Pinpoint the cell where the given text exists, returning its [X, Y] midpoint coordinate. 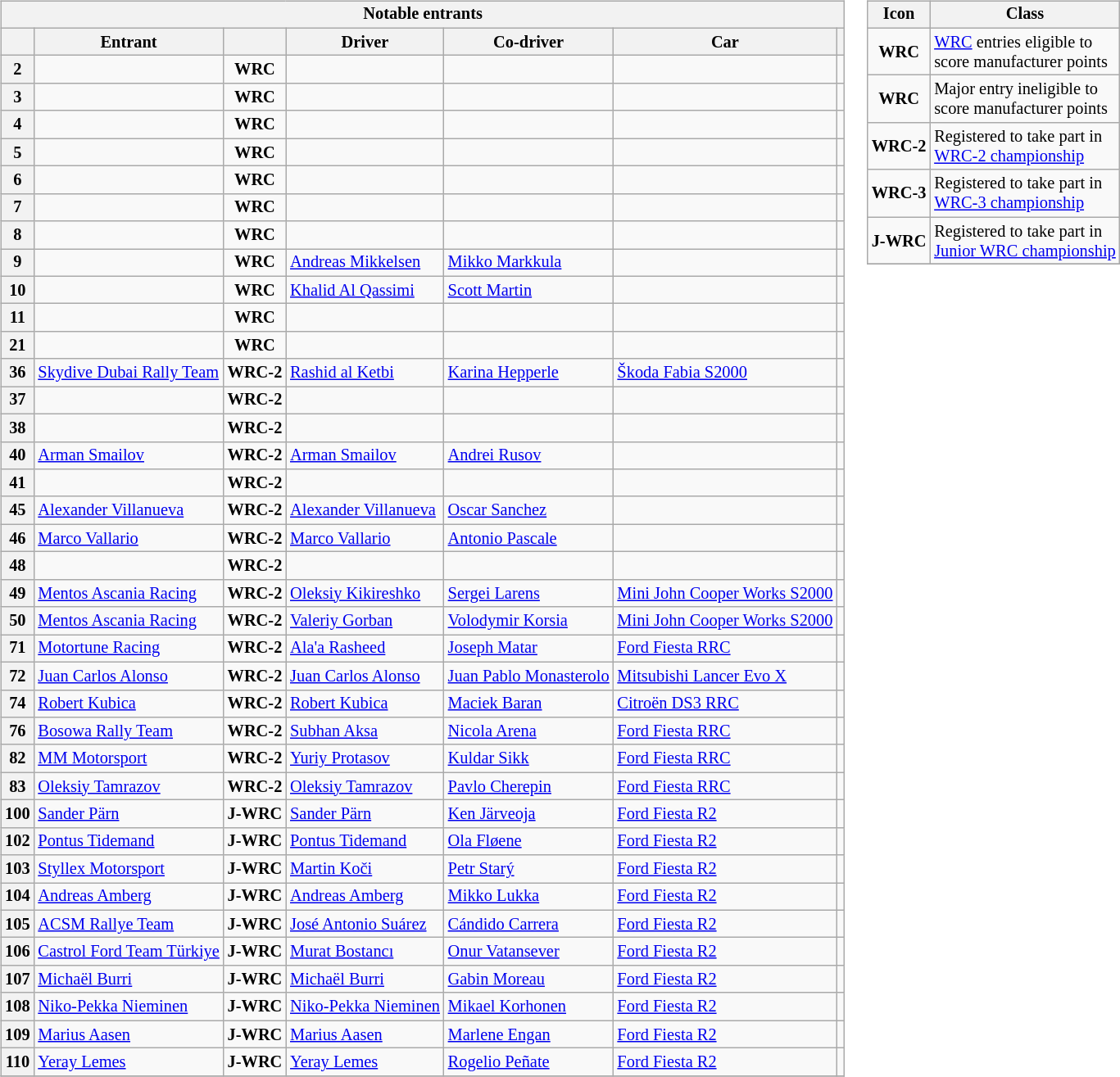
108 [17, 1007]
Maciek Baran [529, 704]
Class [1024, 15]
4 [17, 124]
37 [17, 400]
Ala'a Rasheed [365, 649]
Icon [899, 15]
21 [17, 346]
Rashid al Ketbi [365, 373]
Scott Martin [529, 290]
Cándido Carrera [529, 924]
Petr Starý [529, 869]
Ken Järveoja [529, 814]
Juan Pablo Monasterolo [529, 676]
82 [17, 758]
Mikko Lukka [529, 897]
71 [17, 649]
41 [17, 483]
Khalid Al Qassimi [365, 290]
106 [17, 952]
Bosowa Rally Team [128, 731]
Notable entrants [423, 15]
83 [17, 786]
74 [17, 704]
José Antonio Suárez [365, 924]
Karina Hepperle [529, 373]
Car [726, 42]
46 [17, 538]
Antonio Pascale [529, 538]
MM Motorsport [128, 758]
Oscar Sanchez [529, 510]
Motortune Racing [128, 649]
36 [17, 373]
100 [17, 814]
7 [17, 207]
Yuriy Protasov [365, 758]
WRC entries eligible toscore manufacturer points [1024, 52]
Onur Vatansever [529, 952]
48 [17, 566]
Registered to take part inWRC-2 championship [1024, 147]
Andreas Mikkelsen [365, 263]
Oleksiy Kikireshko [365, 593]
6 [17, 180]
Styllex Motorsport [128, 869]
45 [17, 510]
Kuldar Sikk [529, 758]
Entrant [128, 42]
Rogelio Peñate [529, 1062]
107 [17, 980]
Citroën DS3 RRC [726, 704]
110 [17, 1062]
Major entry ineligible toscore manufacturer points [1024, 99]
Co-driver [529, 42]
Joseph Matar [529, 649]
3 [17, 97]
11 [17, 318]
Murat Bostancı [365, 952]
9 [17, 263]
2 [17, 70]
Registered to take part inJunior WRC championship [1024, 241]
WRC-3 [899, 193]
103 [17, 869]
Skydive Dubai Rally Team [128, 373]
Subhan Aksa [365, 731]
49 [17, 593]
Volodymir Korsia [529, 621]
Martin Koči [365, 869]
Gabin Moreau [529, 980]
50 [17, 621]
104 [17, 897]
72 [17, 676]
Sergei Larens [529, 593]
5 [17, 152]
Mitsubishi Lancer Evo X [726, 676]
76 [17, 731]
ACSM Rallye Team [128, 924]
Marlene Engan [529, 1034]
10 [17, 290]
40 [17, 455]
Registered to take part inWRC-3 championship [1024, 193]
38 [17, 428]
109 [17, 1034]
102 [17, 841]
Nicola Arena [529, 731]
105 [17, 924]
Mikko Markkula [529, 263]
Valeriy Gorban [365, 621]
Mikael Korhonen [529, 1007]
Pavlo Cherepin [529, 786]
Castrol Ford Team Türkiye [128, 952]
Driver [365, 42]
Andrei Rusov [529, 455]
Ola Fløene [529, 841]
Škoda Fabia S2000 [726, 373]
8 [17, 235]
